Provide the [X, Y] coordinate of the cell's center where the given text is located.  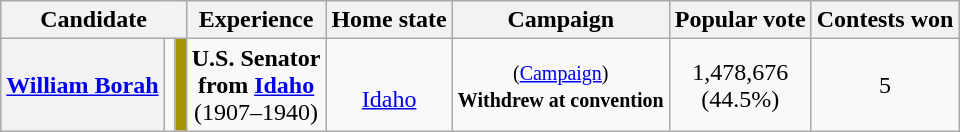
(Campaign)Withdrew at convention [560, 85]
Experience [256, 20]
Idaho [389, 85]
U.S. Senatorfrom Idaho(1907–1940) [256, 85]
Popular vote [740, 20]
Home state [389, 20]
1,478,676(44.5%) [740, 85]
William Borah [82, 85]
Campaign [560, 20]
Candidate [94, 20]
5 [885, 85]
Contests won [885, 20]
